Locate the cell with the specified text and output its [X, Y] center coordinate. 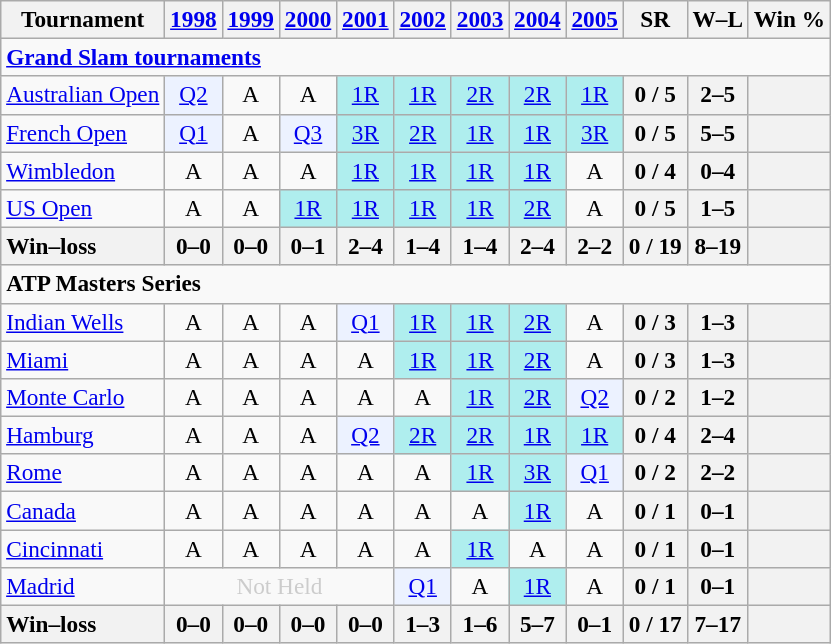
Wimbledon [83, 170]
Australian Open [83, 95]
French Open [83, 133]
SR [655, 19]
Not Held [280, 586]
0–4 [718, 170]
Miami [83, 359]
1998 [194, 19]
US Open [83, 208]
5–7 [538, 624]
1–6 [480, 624]
W–L [718, 19]
2005 [594, 19]
0 / 17 [655, 624]
2–5 [718, 95]
2003 [480, 19]
Win % [789, 19]
Madrid [83, 586]
Hamburg [83, 435]
2004 [538, 19]
Grand Slam tournaments [416, 57]
Indian Wells [83, 322]
Monte Carlo [83, 397]
Q3 [308, 133]
0 / 19 [655, 246]
2000 [308, 19]
5–5 [718, 133]
Canada [83, 510]
2001 [366, 19]
1–2 [718, 397]
ATP Masters Series [416, 284]
Rome [83, 473]
1–5 [718, 208]
Tournament [83, 19]
Cincinnati [83, 548]
1999 [250, 19]
2002 [422, 19]
8–19 [718, 246]
7–17 [718, 624]
